Pinpoint the cell where the given text exists, returning its (X, Y) midpoint coordinate. 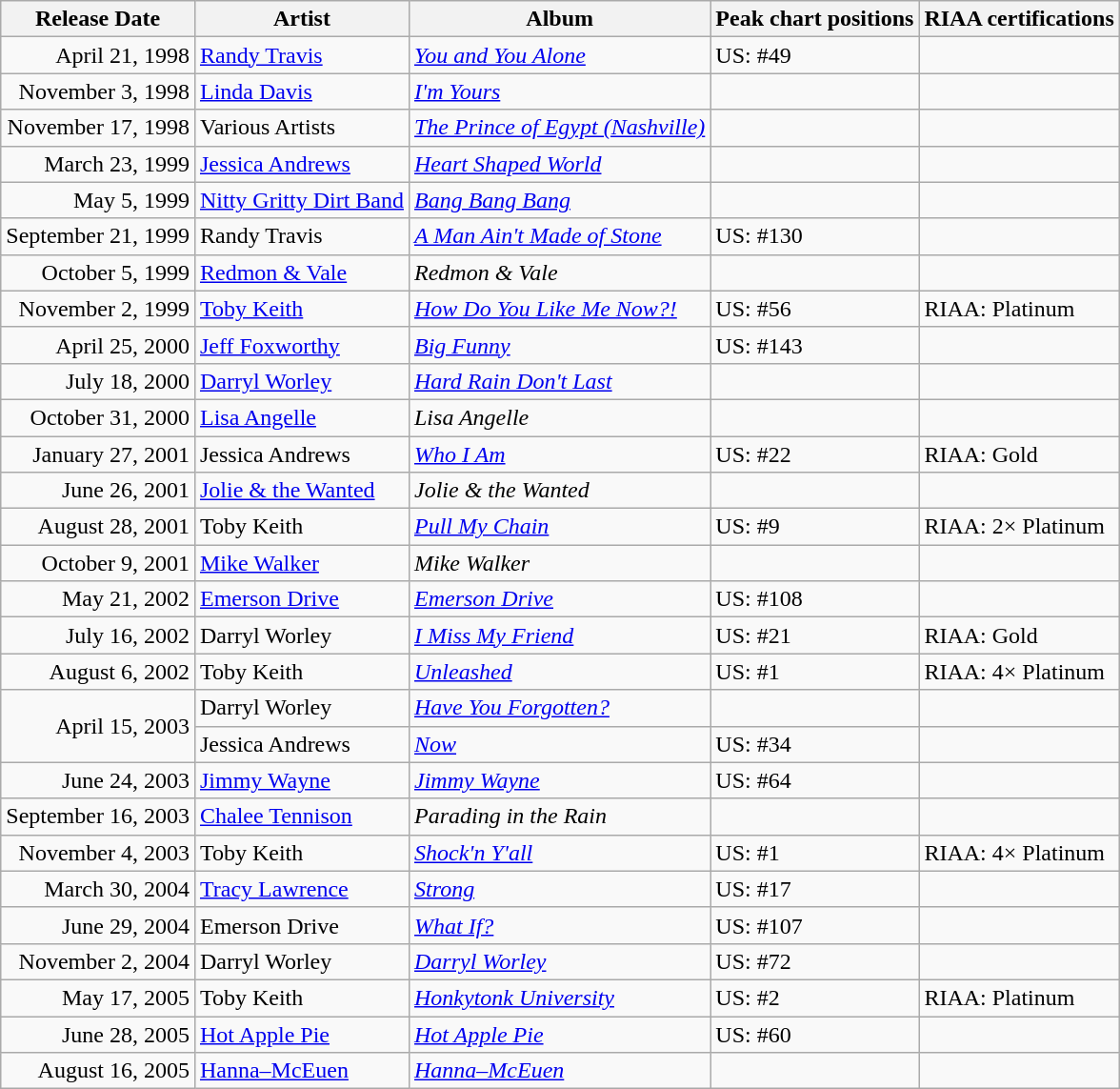
RIAA certifications (1019, 19)
September 16, 2003 (98, 817)
Bang Bang Bang (559, 200)
November 3, 1998 (98, 91)
Various Artists (301, 128)
What If? (559, 925)
April 15, 2003 (98, 726)
October 31, 2000 (98, 417)
US: #130 (815, 236)
May 17, 2005 (98, 998)
Big Funny (559, 345)
US: #34 (815, 744)
US: #49 (815, 55)
August 16, 2005 (98, 1071)
Artist (301, 19)
Have You Forgotten? (559, 708)
Release Date (98, 19)
October 5, 1999 (98, 272)
March 30, 2004 (98, 889)
May 5, 1999 (98, 200)
Parading in the Rain (559, 817)
January 27, 2001 (98, 454)
US: #107 (815, 925)
June 29, 2004 (98, 925)
August 28, 2001 (98, 527)
June 26, 2001 (98, 491)
Unleashed (559, 672)
US: #17 (815, 889)
August 6, 2002 (98, 672)
I'm Yours (559, 91)
Hard Rain Don't Last (559, 381)
US: #108 (815, 599)
April 25, 2000 (98, 345)
US: #22 (815, 454)
April 21, 1998 (98, 55)
Pull My Chain (559, 527)
May 21, 2002 (98, 599)
March 23, 1999 (98, 164)
How Do You Like Me Now?! (559, 309)
US: #21 (815, 635)
Nitty Gritty Dirt Band (301, 200)
Linda Davis (301, 91)
US: #64 (815, 780)
US: #9 (815, 527)
Album (559, 19)
Tracy Lawrence (301, 889)
I Miss My Friend (559, 635)
RIAA: 2× Platinum (1019, 527)
September 21, 1999 (98, 236)
Who I Am (559, 454)
Jeff Foxworthy (301, 345)
US: #2 (815, 998)
June 28, 2005 (98, 1034)
Heart Shaped World (559, 164)
US: #56 (815, 309)
US: #143 (815, 345)
June 24, 2003 (98, 780)
November 4, 2003 (98, 853)
July 16, 2002 (98, 635)
Honkytonk University (559, 998)
Peak chart positions (815, 19)
Chalee Tennison (301, 817)
November 17, 1998 (98, 128)
October 9, 2001 (98, 563)
Shock'n Y'all (559, 853)
November 2, 1999 (98, 309)
Now (559, 744)
November 2, 2004 (98, 961)
You and You Alone (559, 55)
US: #60 (815, 1034)
Strong (559, 889)
July 18, 2000 (98, 381)
The Prince of Egypt (Nashville) (559, 128)
A Man Ain't Made of Stone (559, 236)
US: #72 (815, 961)
